Identify which cell holds the provided text, then report its [X, Y] central coordinate. 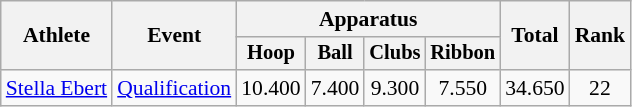
Event [174, 36]
7.550 [462, 88]
10.400 [270, 88]
Athlete [56, 36]
Stella Ebert [56, 88]
Ribbon [462, 54]
Qualification [174, 88]
Ball [336, 54]
22 [600, 88]
Rank [600, 36]
Total [534, 36]
Clubs [394, 54]
Apparatus [368, 19]
Hoop [270, 54]
9.300 [394, 88]
7.400 [336, 88]
34.650 [534, 88]
